Find where the given text appears and provide that cell's center as (X, Y) coordinate. 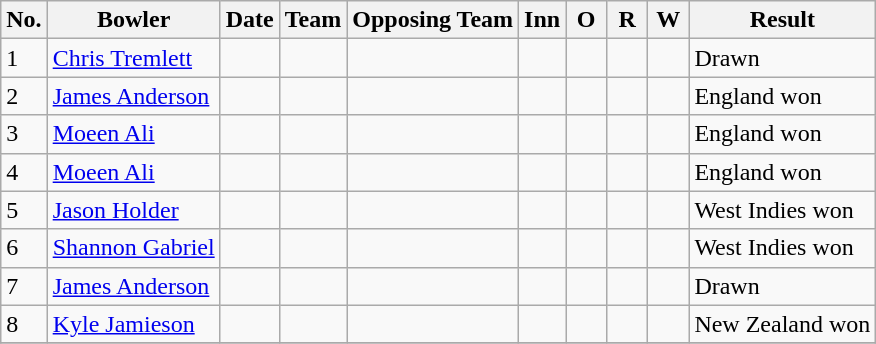
Date (250, 20)
4 (24, 172)
Jason Holder (134, 210)
Chris Tremlett (134, 58)
5 (24, 210)
Shannon Gabriel (134, 248)
2 (24, 96)
Bowler (134, 20)
New Zealand won (782, 324)
No. (24, 20)
R (628, 20)
3 (24, 134)
8 (24, 324)
6 (24, 248)
Inn (542, 20)
7 (24, 286)
1 (24, 58)
Kyle Jamieson (134, 324)
Team (313, 20)
W (668, 20)
Result (782, 20)
Opposing Team (433, 20)
O (586, 20)
